Identify which cell holds the provided text, then report its (X, Y) central coordinate. 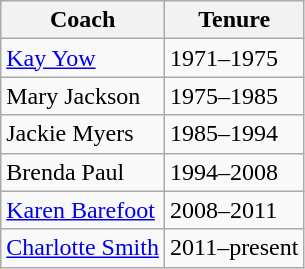
1985–1994 (234, 134)
1975–1985 (234, 96)
Jackie Myers (83, 134)
Brenda Paul (83, 172)
2008–2011 (234, 210)
1994–2008 (234, 172)
Coach (83, 20)
1971–1975 (234, 58)
2011–present (234, 248)
Tenure (234, 20)
Mary Jackson (83, 96)
Kay Yow (83, 58)
Charlotte Smith (83, 248)
Karen Barefoot (83, 210)
